From the cell containing the given text, extract its center point as (x, y) coordinate. 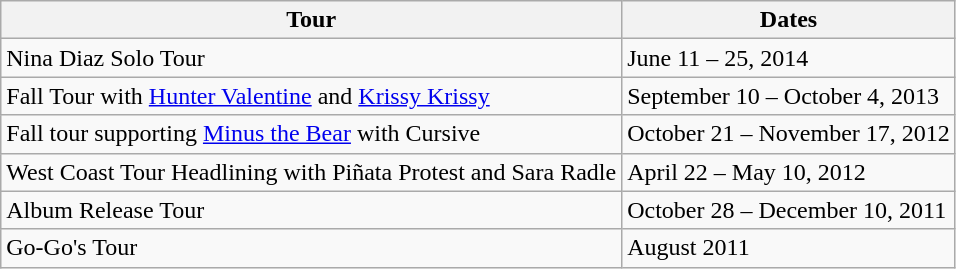
April 22 – May 10, 2012 (789, 172)
Tour (312, 20)
October 28 – December 10, 2011 (789, 210)
Dates (789, 20)
Fall Tour with Hunter Valentine and Krissy Krissy (312, 96)
Go-Go's Tour (312, 248)
Nina Diaz Solo Tour (312, 58)
Fall tour supporting Minus the Bear with Cursive (312, 134)
June 11 – 25, 2014 (789, 58)
August 2011 (789, 248)
West Coast Tour Headlining with Piñata Protest and Sara Radle (312, 172)
September 10 – October 4, 2013 (789, 96)
Album Release Tour (312, 210)
October 21 – November 17, 2012 (789, 134)
